For the text-containing cell, return its midpoint in [x, y] coordinate format. 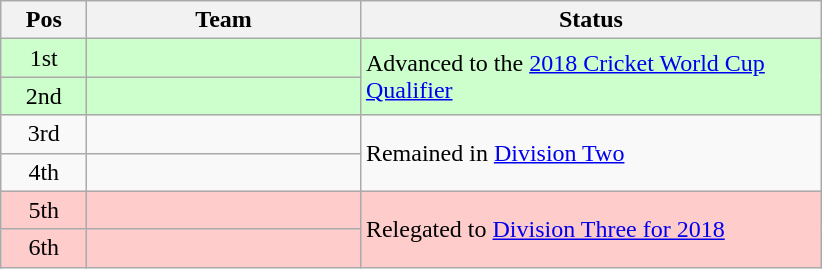
4th [44, 172]
Advanced to the 2018 Cricket World Cup Qualifier [590, 77]
3rd [44, 134]
Pos [44, 20]
1st [44, 58]
5th [44, 210]
Team [224, 20]
Relegated to Division Three for 2018 [590, 229]
Status [590, 20]
6th [44, 248]
2nd [44, 96]
Remained in Division Two [590, 153]
